Return the (x, y) coordinate for the center point of the cell that contains the specified text.  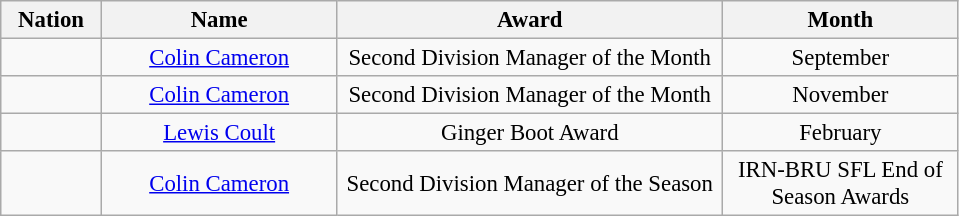
Month (841, 20)
Ginger Boot Award (530, 133)
September (841, 58)
Second Division Manager of the Season (530, 184)
Award (530, 20)
November (841, 95)
Lewis Coult (219, 133)
Name (219, 20)
February (841, 133)
IRN-BRU SFL End of Season Awards (841, 184)
Nation (52, 20)
